Locate the cell with the specified text and output its [X, Y] center coordinate. 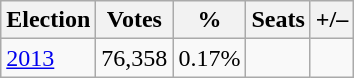
0.17% [210, 58]
+/– [332, 20]
2013 [48, 58]
Seats [278, 20]
% [210, 20]
Votes [134, 20]
76,358 [134, 58]
Election [48, 20]
